Output the [X, Y] coordinate of the center of the cell containing the given text.  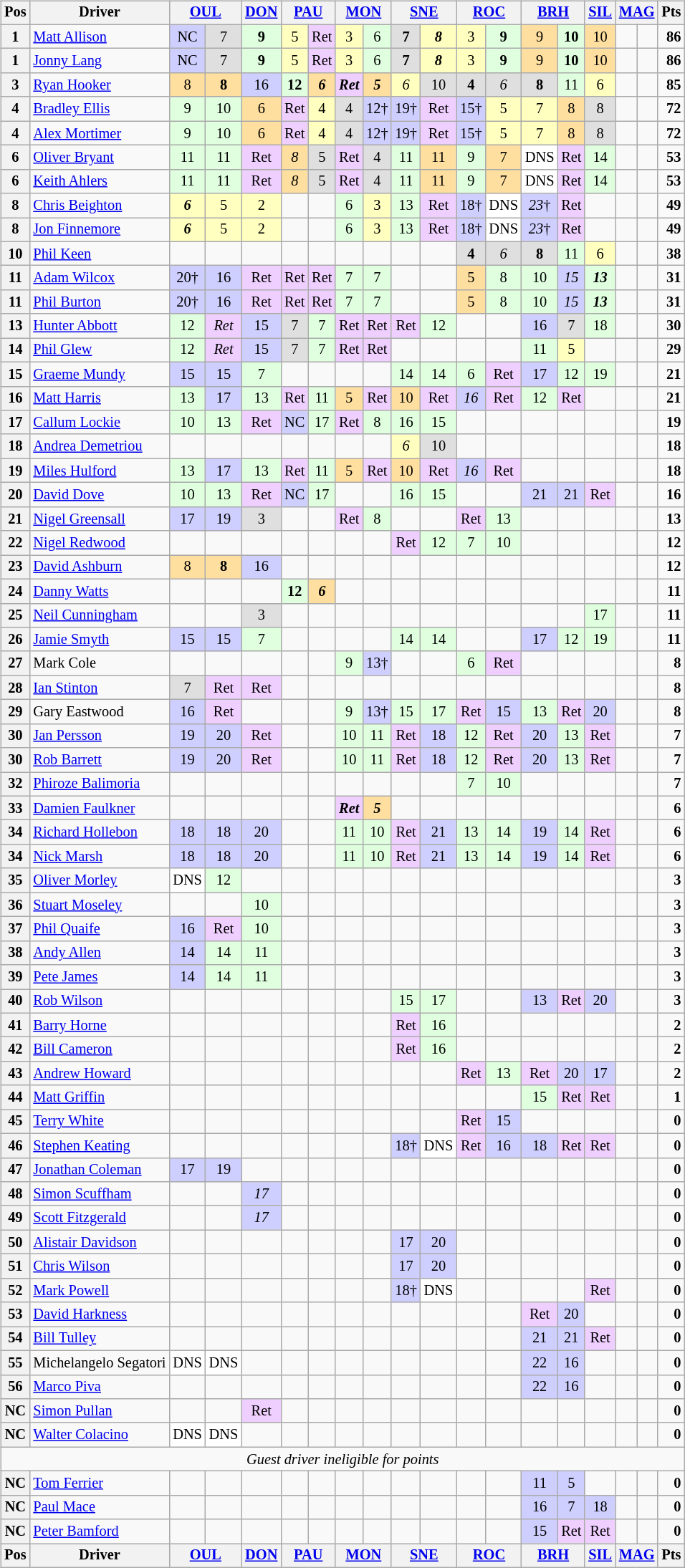
Keith Ahlers [99, 181]
Ian Stinton [99, 688]
23 [15, 567]
Rob Wilson [99, 1001]
35 [15, 880]
44 [15, 1097]
Jan Persson [99, 736]
28 [15, 688]
Mark Cole [99, 663]
36 [15, 905]
33 [15, 808]
Neil Cunningham [99, 615]
Simon Pullan [99, 1411]
Matt Griffin [99, 1097]
Paul Mace [99, 1507]
Peter Bamford [99, 1531]
David Dove [99, 495]
Scott Fitzgerald [99, 1218]
Phil Quaife [99, 929]
Chris Beighton [99, 206]
Barry Horne [99, 1025]
32 [15, 784]
Bradley Ellis [99, 109]
Oliver Morley [99, 880]
85 [671, 85]
Terry White [99, 1122]
45 [15, 1122]
Pete James [99, 977]
27 [15, 663]
40 [15, 1001]
52 [15, 1290]
Nigel Redwood [99, 543]
26 [15, 640]
Michelangelo Segatori [99, 1362]
Andrew Howard [99, 1074]
Matt Allison [99, 37]
David Ashburn [99, 567]
Phil Keen [99, 254]
Andrea Demetriou [99, 446]
Tom Ferrier [99, 1483]
Matt Harris [99, 398]
Mark Powell [99, 1290]
Chris Wilson [99, 1266]
47 [15, 1170]
Jon Finnemore [99, 230]
Alex Mortimer [99, 133]
Simon Scuffham [99, 1194]
Guest driver ineligible for points [342, 1459]
Danny Watts [99, 591]
Rob Barrett [99, 760]
Phil Glew [99, 350]
Stephen Keating [99, 1145]
Oliver Bryant [99, 158]
Adam Wilcox [99, 278]
Jamie Smyth [99, 640]
David Harkness [99, 1314]
25 [15, 615]
Bill Tulley [99, 1339]
Walter Colacino [99, 1435]
51 [15, 1266]
Gary Eastwood [99, 712]
Graeme Mundy [99, 374]
46 [15, 1145]
Phiroze Balimoria [99, 784]
37 [15, 929]
56 [15, 1387]
Damien Faulkner [99, 808]
Callum Lockie [99, 423]
Stuart Moseley [99, 905]
54 [15, 1339]
Richard Hollebon [99, 832]
39 [15, 977]
55 [15, 1362]
Phil Burton [99, 302]
Miles Hulford [99, 471]
41 [15, 1025]
Bill Cameron [99, 1049]
Alistair Davidson [99, 1242]
Nick Marsh [99, 857]
Jonny Lang [99, 61]
42 [15, 1049]
Ryan Hooker [99, 85]
Marco Piva [99, 1387]
Nigel Greensall [99, 519]
Hunter Abbott [99, 326]
50 [15, 1242]
43 [15, 1074]
Andy Allen [99, 953]
24 [15, 591]
Jonathan Coleman [99, 1170]
48 [15, 1194]
